Pinpoint the cell where the given text exists, returning its [X, Y] midpoint coordinate. 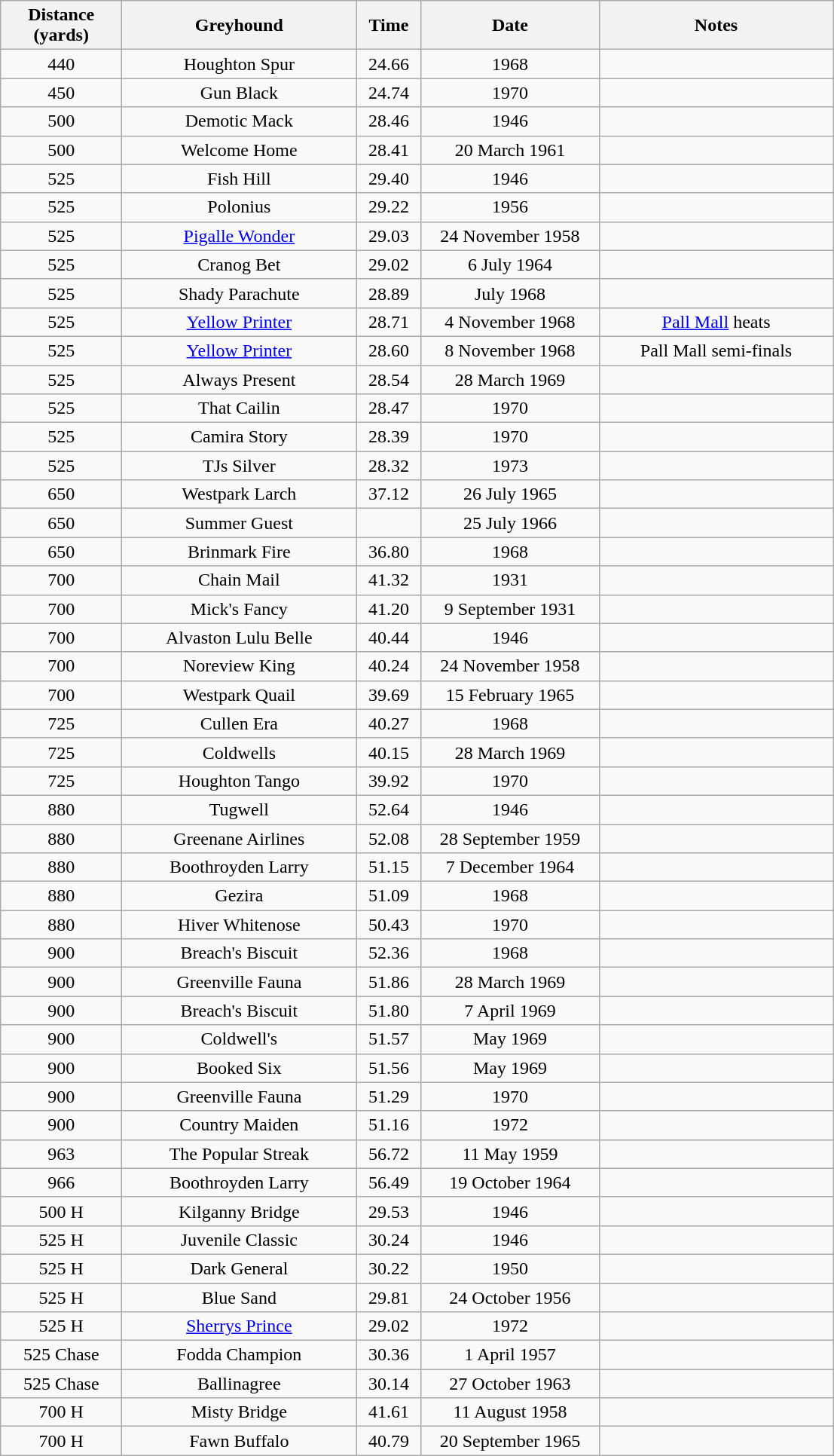
Time [389, 26]
Gezira [240, 896]
Country Maiden [240, 1125]
30.14 [389, 1384]
29.53 [389, 1211]
28.89 [389, 293]
26 July 1965 [510, 494]
450 [62, 93]
51.86 [389, 982]
Summer Guest [240, 523]
Pall Mall semi-finals [716, 350]
30.24 [389, 1240]
Westpark Larch [240, 494]
28.39 [389, 437]
Fish Hill [240, 179]
41.61 [389, 1412]
6 July 1964 [510, 265]
28.60 [389, 350]
39.92 [389, 781]
966 [62, 1182]
Houghton Spur [240, 64]
15 February 1965 [510, 695]
51.57 [389, 1039]
Demotic Mack [240, 121]
30.36 [389, 1355]
7 April 1969 [510, 1011]
Welcome Home [240, 150]
52.64 [389, 809]
Juvenile Classic [240, 1240]
Camira Story [240, 437]
440 [62, 64]
Gun Black [240, 93]
Fodda Champion [240, 1355]
Pall Mall heats [716, 322]
29.40 [389, 179]
July 1968 [510, 293]
Greyhound [240, 26]
Chain Mail [240, 580]
Date [510, 26]
That Cailin [240, 408]
51.80 [389, 1011]
Dark General [240, 1268]
Blue Sand [240, 1297]
Cranog Bet [240, 265]
28.54 [389, 379]
Cullen Era [240, 723]
51.56 [389, 1068]
40.44 [389, 638]
Westpark Quail [240, 695]
Alvaston Lulu Belle [240, 638]
24.66 [389, 64]
51.16 [389, 1125]
24.74 [389, 93]
20 September 1965 [510, 1441]
28.46 [389, 121]
41.32 [389, 580]
1956 [510, 207]
36.80 [389, 552]
Polonius [240, 207]
41.20 [389, 609]
Noreview King [240, 666]
Ballinagree [240, 1384]
Houghton Tango [240, 781]
TJs Silver [240, 466]
Booked Six [240, 1068]
Pigalle Wonder [240, 236]
Mick's Fancy [240, 609]
40.24 [389, 666]
28.41 [389, 150]
Distance (yards) [62, 26]
Hiver Whitenose [240, 925]
56.72 [389, 1154]
Notes [716, 26]
56.49 [389, 1182]
1973 [510, 466]
40.79 [389, 1441]
29.22 [389, 207]
Kilganny Bridge [240, 1211]
8 November 1968 [510, 350]
20 March 1961 [510, 150]
4 November 1968 [510, 322]
1950 [510, 1268]
Shady Parachute [240, 293]
The Popular Streak [240, 1154]
Brinmark Fire [240, 552]
Greenane Airlines [240, 839]
1931 [510, 580]
Coldwell's [240, 1039]
500 H [62, 1211]
28 September 1959 [510, 839]
30.22 [389, 1268]
Sherrys Prince [240, 1326]
11 May 1959 [510, 1154]
Coldwells [240, 752]
52.08 [389, 839]
50.43 [389, 925]
40.27 [389, 723]
1 April 1957 [510, 1355]
19 October 1964 [510, 1182]
9 September 1931 [510, 609]
24 October 1956 [510, 1297]
963 [62, 1154]
29.81 [389, 1297]
39.69 [389, 695]
Fawn Buffalo [240, 1441]
37.12 [389, 494]
11 August 1958 [510, 1412]
Always Present [240, 379]
29.03 [389, 236]
52.36 [389, 953]
7 December 1964 [510, 867]
Tugwell [240, 809]
51.15 [389, 867]
28.71 [389, 322]
25 July 1966 [510, 523]
28.32 [389, 466]
28.47 [389, 408]
Misty Bridge [240, 1412]
40.15 [389, 752]
51.29 [389, 1097]
27 October 1963 [510, 1384]
51.09 [389, 896]
